Identify which cell holds the provided text, then report its (x, y) central coordinate. 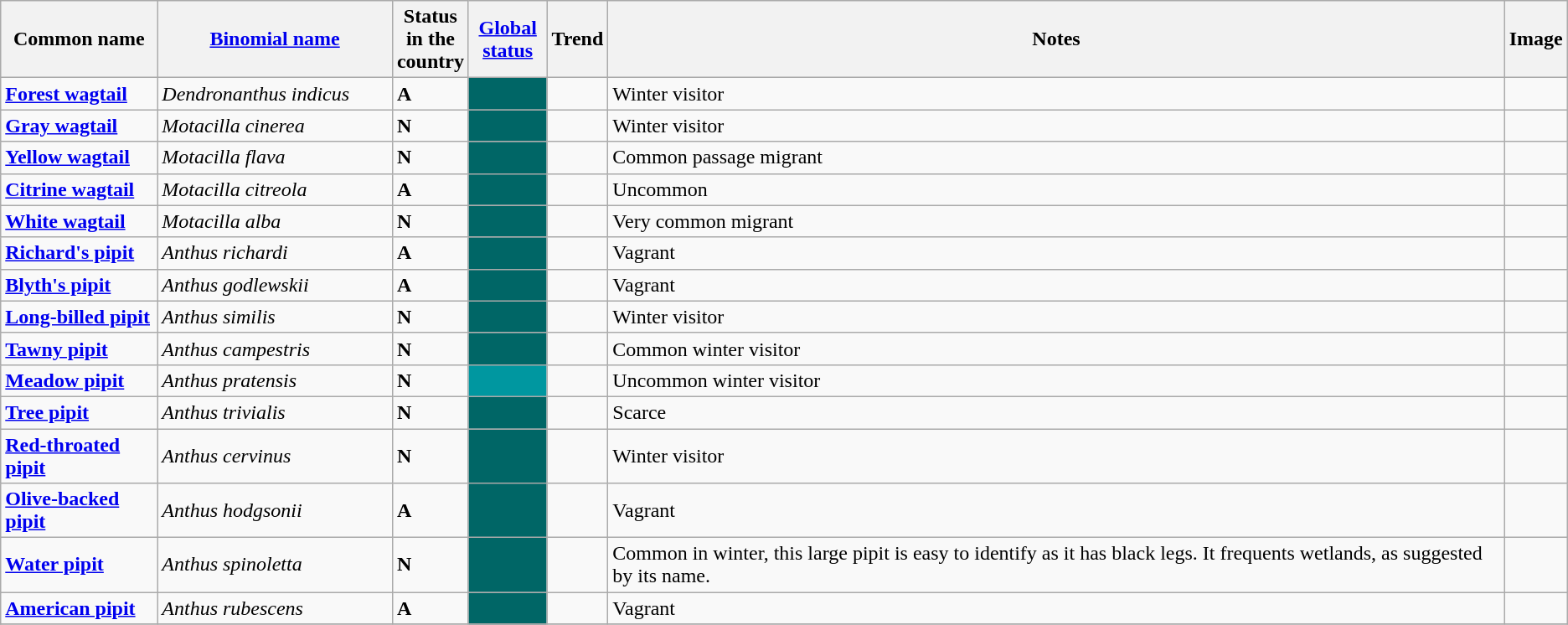
Anthus rubescens (275, 608)
Meadow pipit (79, 380)
Common winter visitor (1056, 349)
Tree pipit (79, 412)
Olive-backed pipit (79, 511)
American pipit (79, 608)
Anthus campestris (275, 349)
Yellow wagtail (79, 158)
Long-billed pipit (79, 317)
Motacilla citreola (275, 189)
White wagtail (79, 221)
Common passage migrant (1056, 158)
Uncommon (1056, 189)
Anthus godlewskii (275, 285)
Very common migrant (1056, 221)
Motacilla alba (275, 221)
Anthus pratensis (275, 380)
Gray wagtail (79, 126)
Water pipit (79, 565)
Motacilla flava (275, 158)
Anthus spinoletta (275, 565)
Global status (508, 39)
Notes (1056, 39)
Status in the country (431, 39)
Blyth's pipit (79, 285)
Anthus richardi (275, 253)
Trend (578, 39)
Scarce (1056, 412)
Anthus trivialis (275, 412)
Richard's pipit (79, 253)
Anthus hodgsonii (275, 511)
Red-throated pipit (79, 456)
Tawny pipit (79, 349)
Uncommon winter visitor (1056, 380)
Image (1536, 39)
Forest wagtail (79, 94)
Citrine wagtail (79, 189)
Binomial name (275, 39)
Anthus similis (275, 317)
Motacilla cinerea (275, 126)
Common in winter, this large pipit is easy to identify as it has black legs. It frequents wetlands, as suggested by its name. (1056, 565)
Common name (79, 39)
Dendronanthus indicus (275, 94)
Anthus cervinus (275, 456)
